Identify which cell holds the provided text, then report its (x, y) central coordinate. 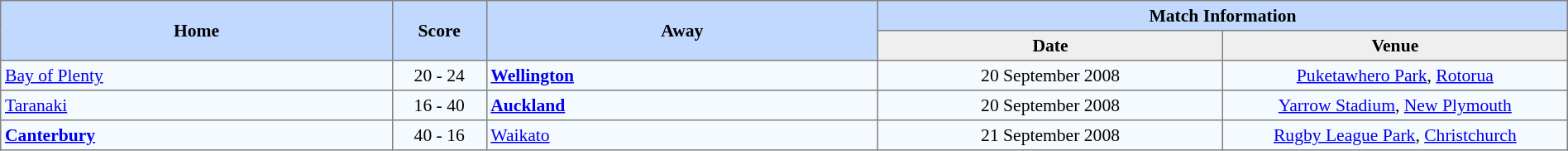
Away (682, 31)
Waikato (682, 135)
16 - 40 (439, 105)
21 September 2008 (1050, 135)
Score (439, 31)
Puketawhero Park, Rotorua (1394, 75)
Yarrow Stadium, New Plymouth (1394, 105)
20 - 24 (439, 75)
Home (197, 31)
Rugby League Park, Christchurch (1394, 135)
Auckland (682, 105)
Match Information (1223, 16)
Bay of Plenty (197, 75)
40 - 16 (439, 135)
Wellington (682, 75)
Taranaki (197, 105)
Canterbury (197, 135)
Venue (1394, 46)
Date (1050, 46)
